Pinpoint the cell where the given text exists, returning its (x, y) midpoint coordinate. 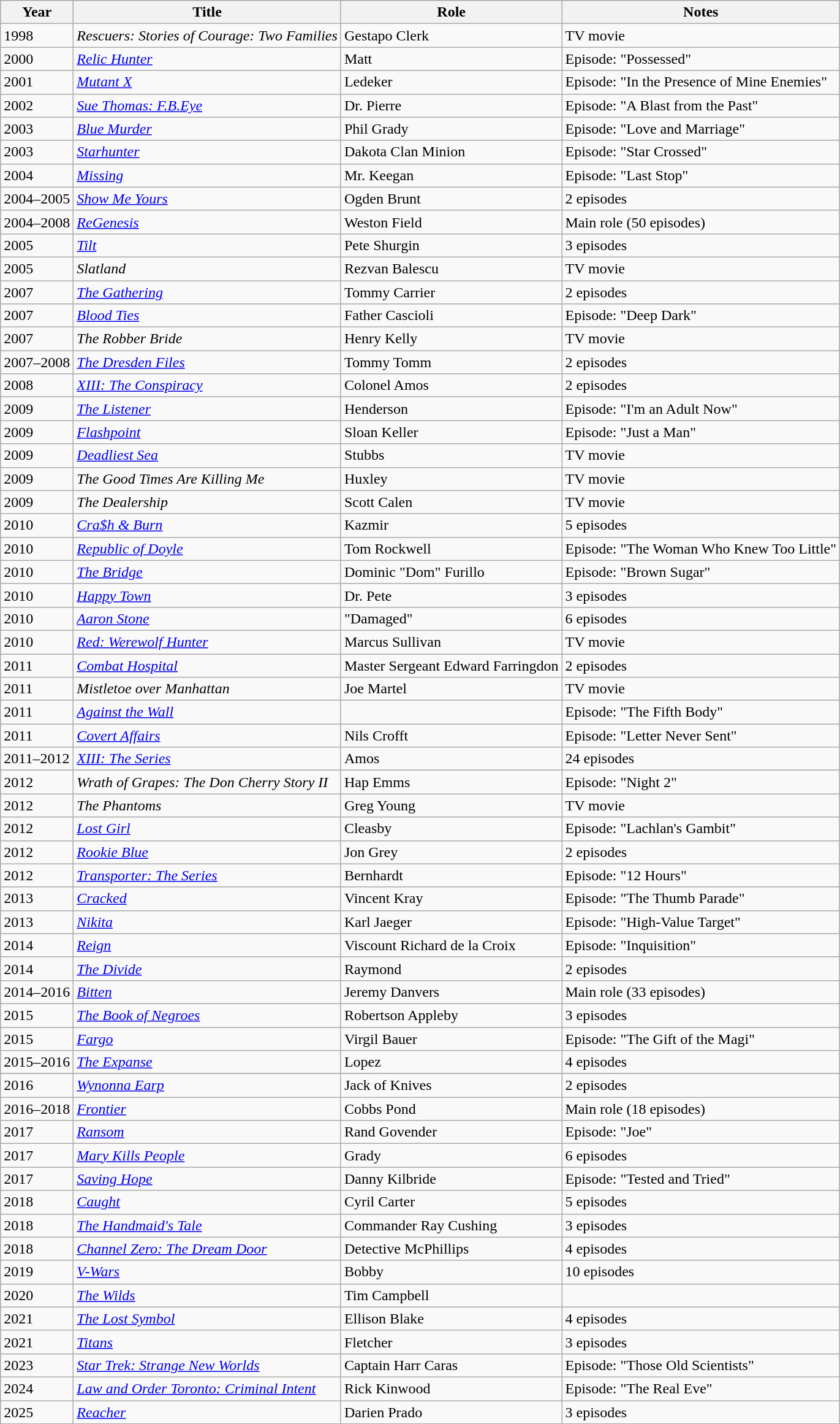
Fletcher (451, 1342)
2002 (37, 105)
Happy Town (207, 595)
The Divide (207, 969)
Rescuers: Stories of Courage: Two Families (207, 36)
Stubbs (451, 455)
Show Me Yours (207, 199)
Bobby (451, 1272)
Main role (50 episodes) (701, 222)
Episode: "The Thumb Parade" (701, 899)
Rick Kinwood (451, 1388)
Mr. Keegan (451, 175)
Against the Wall (207, 712)
Episode: "Just a Man" (701, 432)
Saving Hope (207, 1179)
Combat Hospital (207, 665)
Reign (207, 945)
Wrath of Grapes: The Don Cherry Story II (207, 782)
Sue Thomas: F.B.Eye (207, 105)
Transporter: The Series (207, 875)
2007–2008 (37, 362)
Episode: "Brown Sugar" (701, 572)
Lost Girl (207, 829)
Henderson (451, 409)
The Expanse (207, 1062)
Reacher (207, 1412)
Main role (33 episodes) (701, 992)
Tim Campbell (451, 1295)
The Good Times Are Killing Me (207, 479)
Episode: "Love and Marriage" (701, 129)
Ledeker (451, 82)
V-Wars (207, 1272)
Wynonna Earp (207, 1086)
The Handmaid's Tale (207, 1225)
Episode: "In the Presence of Mine Enemies" (701, 82)
Law and Order Toronto: Criminal Intent (207, 1388)
Mary Kills People (207, 1156)
2016 (37, 1086)
2014–2016 (37, 992)
Cleasby (451, 829)
Tom Rockwell (451, 549)
Father Cascioli (451, 316)
Frontier (207, 1109)
Dr. Pierre (451, 105)
2008 (37, 386)
Sloan Keller (451, 432)
Fargo (207, 1039)
The Lost Symbol (207, 1319)
Grady (451, 1156)
Cra$h & Burn (207, 525)
Amos (451, 759)
Flashpoint (207, 432)
Detective McPhillips (451, 1249)
Caught (207, 1202)
Weston Field (451, 222)
XIII: The Conspiracy (207, 386)
2004–2005 (37, 199)
Notes (701, 12)
Aaron Stone (207, 619)
Slatland (207, 268)
Kazmir (451, 525)
Starhunter (207, 152)
Episode: "Tested and Tried" (701, 1179)
Commander Ray Cushing (451, 1225)
2016–2018 (37, 1109)
10 episodes (701, 1272)
Republic of Doyle (207, 549)
Rezvan Balescu (451, 268)
Greg Young (451, 805)
2025 (37, 1412)
24 episodes (701, 759)
Phil Grady (451, 129)
The Dresden Files (207, 362)
Relic Hunter (207, 59)
Jeremy Danvers (451, 992)
Mistletoe over Manhattan (207, 689)
Dr. Pete (451, 595)
Episode: "Possessed" (701, 59)
Episode: "Night 2" (701, 782)
Henry Kelly (451, 339)
"Damaged" (451, 619)
Vincent Kray (451, 899)
Joe Martel (451, 689)
Episode: "Star Crossed" (701, 152)
Dominic "Dom" Furillo (451, 572)
The Phantoms (207, 805)
Dakota Clan Minion (451, 152)
Huxley (451, 479)
Nils Crofft (451, 736)
Star Trek: Strange New Worlds (207, 1365)
The Book of Negroes (207, 1015)
Lopez (451, 1062)
Episode: "Lachlan's Gambit" (701, 829)
Blue Murder (207, 129)
Virgil Bauer (451, 1039)
Robertson Appleby (451, 1015)
2001 (37, 82)
Blood Ties (207, 316)
2024 (37, 1388)
Episode: "Last Stop" (701, 175)
Viscount Richard de la Croix (451, 945)
Cracked (207, 899)
Karl Jaeger (451, 922)
Jack of Knives (451, 1086)
Ransom (207, 1132)
Jon Grey (451, 852)
The Bridge (207, 572)
Ellison Blake (451, 1319)
Mutant X (207, 82)
Bernhardt (451, 875)
2020 (37, 1295)
Red: Werewolf Hunter (207, 642)
Master Sergeant Edward Farringdon (451, 665)
Episode: "The Real Eve" (701, 1388)
Tommy Carrier (451, 292)
2011–2012 (37, 759)
2004–2008 (37, 222)
Episode: "The Fifth Body" (701, 712)
Colonel Amos (451, 386)
Cyril Carter (451, 1202)
Episode: "A Blast from the Past" (701, 105)
The Dealership (207, 502)
Deadliest Sea (207, 455)
Episode: "12 Hours" (701, 875)
Bitten (207, 992)
Episode: "I'm an Adult Now" (701, 409)
Episode: "Joe" (701, 1132)
Rookie Blue (207, 852)
Episode: "Letter Never Sent" (701, 736)
XIII: The Series (207, 759)
2000 (37, 59)
Danny Kilbride (451, 1179)
2004 (37, 175)
Raymond (451, 969)
2023 (37, 1365)
Scott Calen (451, 502)
Title (207, 12)
Covert Affairs (207, 736)
Cobbs Pond (451, 1109)
Gestapo Clerk (451, 36)
The Robber Bride (207, 339)
Captain Harr Caras (451, 1365)
Ogden Brunt (451, 199)
Year (37, 12)
2019 (37, 1272)
The Listener (207, 409)
Pete Shurgin (451, 245)
Tilt (207, 245)
Episode: "Inquisition" (701, 945)
Episode: "The Gift of the Magi" (701, 1039)
Role (451, 12)
Nikita (207, 922)
Episode: "Deep Dark" (701, 316)
Matt (451, 59)
Episode: "High-Value Target" (701, 922)
1998 (37, 36)
Episode: "Those Old Scientists" (701, 1365)
Main role (18 episodes) (701, 1109)
2015–2016 (37, 1062)
Marcus Sullivan (451, 642)
ReGenesis (207, 222)
Darien Prado (451, 1412)
Rand Govender (451, 1132)
The Wilds (207, 1295)
Episode: "The Woman Who Knew Too Little" (701, 549)
Tommy Tomm (451, 362)
The Gathering (207, 292)
Titans (207, 1342)
Channel Zero: The Dream Door (207, 1249)
Missing (207, 175)
Hap Emms (451, 782)
